Scan for the cell matching the given text and deliver its (X, Y) coordinate at center. 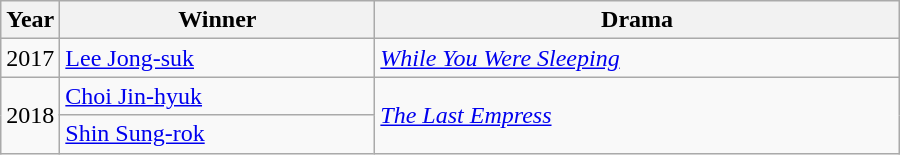
The Last Empress (637, 115)
Drama (637, 20)
Lee Jong-suk (218, 58)
Choi Jin-hyuk (218, 96)
2018 (30, 115)
While You Were Sleeping (637, 58)
Winner (218, 20)
Shin Sung-rok (218, 134)
Year (30, 20)
2017 (30, 58)
